For the text-containing cell, return its midpoint in (X, Y) coordinate format. 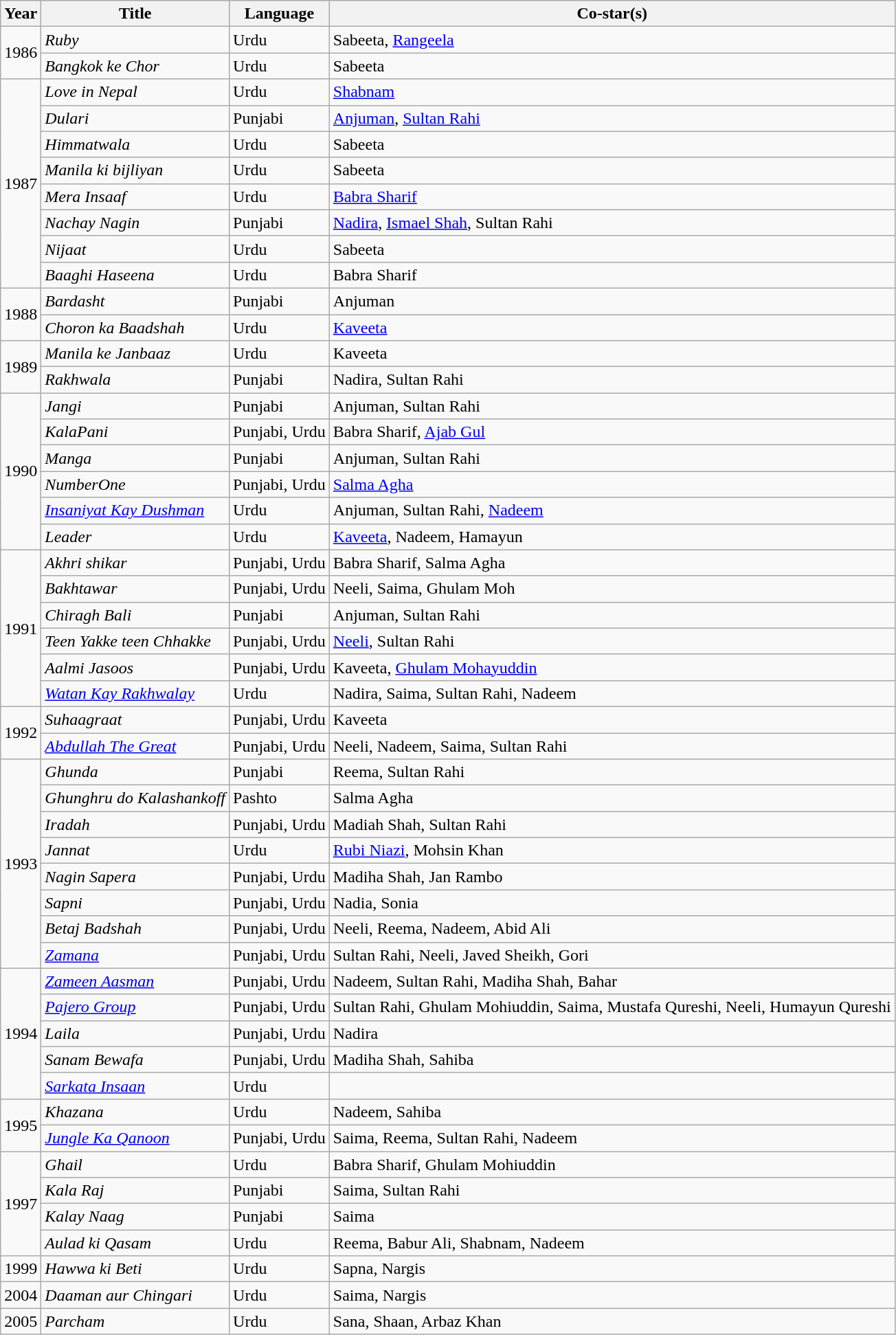
Nadira, Sultan Rahi (612, 380)
Zameen Aasman (135, 981)
Laila (135, 1033)
KalaPani (135, 432)
Rubi Niazi, Mohsin Khan (612, 851)
Ruby (135, 40)
Aulad ki Qasam (135, 1243)
Nagin Sapera (135, 877)
Nadia, Sonia (612, 903)
Title (135, 14)
Sabeeta, Rangeela (612, 40)
Daaman aur Chingari (135, 1295)
Iradah (135, 824)
Neeli, Nadeem, Saima, Sultan Rahi (612, 745)
Chiragh Bali (135, 615)
Choron ka Baadshah (135, 328)
Language (280, 14)
Insaniyat Kay Dushman (135, 511)
1997 (21, 1204)
Saima, Sultan Rahi (612, 1191)
Nijaat (135, 249)
Abdullah The Great (135, 745)
Saima (612, 1217)
Manila ki bijliyan (135, 170)
Parcham (135, 1321)
Love in Nepal (135, 92)
Manga (135, 458)
Khazana (135, 1112)
NumberOne (135, 484)
1990 (21, 471)
Sultan Rahi, Ghulam Mohiuddin, Saima, Mustafa Qureshi, Neeli, Humayun Qureshi (612, 1007)
Reema, Babur Ali, Shabnam, Nadeem (612, 1243)
Suhaagraat (135, 719)
Reema, Sultan Rahi (612, 772)
Sana, Shaan, Arbaz Khan (612, 1321)
Neeli, Reema, Nadeem, Abid Ali (612, 929)
Aalmi Jasoos (135, 667)
Madiha Shah, Jan Rambo (612, 877)
1991 (21, 628)
Kalay Naag (135, 1217)
Leader (135, 537)
Zamana (135, 955)
Rakhwala (135, 380)
Ghail (135, 1165)
1993 (21, 864)
Nadira, Ismael Shah, Sultan Rahi (612, 223)
1999 (21, 1269)
Nadeem, Sultan Rahi, Madiha Shah, Bahar (612, 981)
Mera Insaaf (135, 197)
1994 (21, 1033)
1995 (21, 1125)
Pajero Group (135, 1007)
Kaveeta, Nadeem, Hamayun (612, 537)
1988 (21, 314)
Jannat (135, 851)
Saima, Nargis (612, 1295)
Nadeem, Sahiba (612, 1112)
Sapni (135, 903)
Betaj Badshah (135, 929)
Nadira (612, 1033)
Sanam Bewafa (135, 1059)
Akhri shikar (135, 563)
Ghunghru do Kalashankoff (135, 798)
Babra Sharif, Ghulam Mohiuddin (612, 1165)
Ghunda (135, 772)
Year (21, 14)
1989 (21, 367)
Jangi (135, 406)
Dulari (135, 118)
Sapna, Nargis (612, 1269)
Babra Sharif, Salma Agha (612, 563)
1992 (21, 732)
Babra Sharif, Ajab Gul (612, 432)
Sarkata Insaan (135, 1086)
Jungle Ka Qanoon (135, 1138)
Kala Raj (135, 1191)
2005 (21, 1321)
Kaveeta, Ghulam Mohayuddin (612, 667)
Baaghi Haseena (135, 275)
Bardasht (135, 301)
Watan Kay Rakhwalay (135, 693)
1986 (21, 53)
Nadira, Saima, Sultan Rahi, Nadeem (612, 693)
Manila ke Janbaaz (135, 354)
Anjuman, Sultan Rahi, Nadeem (612, 511)
Madiah Shah, Sultan Rahi (612, 824)
Teen Yakke teen Chhakke (135, 641)
2004 (21, 1295)
Nachay Nagin (135, 223)
Anjuman (612, 301)
Neeli, Saima, Ghulam Moh (612, 589)
Pashto (280, 798)
Himmatwala (135, 144)
Bakhtawar (135, 589)
Hawwa ki Beti (135, 1269)
Bangkok ke Chor (135, 66)
Saima, Reema, Sultan Rahi, Nadeem (612, 1138)
Neeli, Sultan Rahi (612, 641)
Shabnam (612, 92)
Co-star(s) (612, 14)
Madiha Shah, Sahiba (612, 1059)
1987 (21, 183)
Sultan Rahi, Neeli, Javed Sheikh, Gori (612, 955)
